Return the (x, y) coordinate for the center point of the cell that contains the specified text.  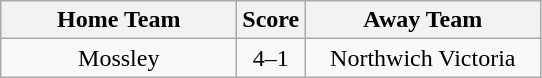
Away Team (423, 20)
Home Team (119, 20)
Northwich Victoria (423, 58)
Score (271, 20)
4–1 (271, 58)
Mossley (119, 58)
